Extract the [x, y] coordinate from the center of the cell holding the provided text.  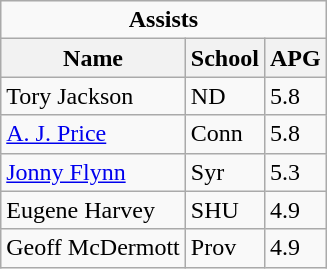
SHU [224, 210]
Conn [224, 134]
School [224, 58]
Assists [164, 20]
A. J. Price [94, 134]
Tory Jackson [94, 96]
Jonny Flynn [94, 172]
Prov [224, 248]
Geoff McDermott [94, 248]
Eugene Harvey [94, 210]
ND [224, 96]
APG [295, 58]
5.3 [295, 172]
Syr [224, 172]
Name [94, 58]
